Extract the [x, y] coordinate from the center of the cell holding the provided text.  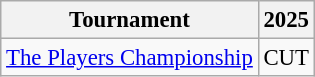
2025 [286, 20]
The Players Championship [130, 58]
Tournament [130, 20]
CUT [286, 58]
